Detect which cell encompasses the target text, then output its (x, y) center coordinate. 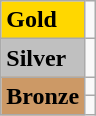
Bronze (43, 96)
Gold (43, 20)
Silver (43, 58)
